Return (X, Y) of the center of cell containing provided text 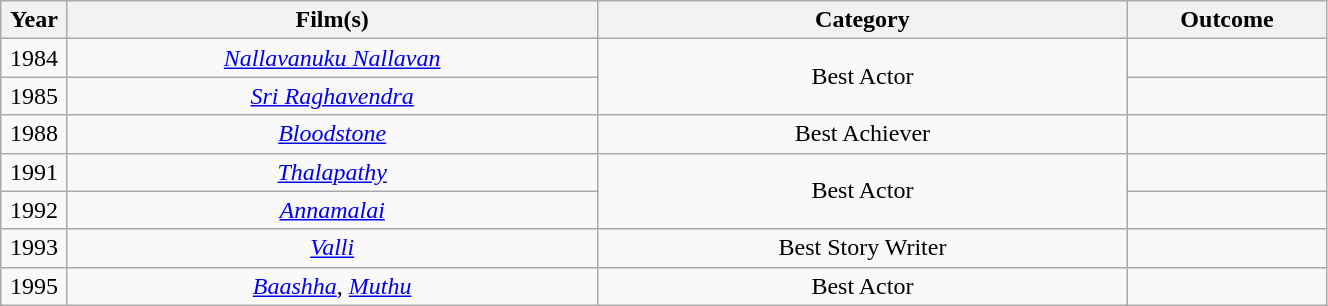
1991 (34, 172)
1985 (34, 96)
Film(s) (332, 20)
Thalapathy (332, 172)
1992 (34, 210)
Outcome (1228, 20)
Valli (332, 248)
Year (34, 20)
Annamalai (332, 210)
1993 (34, 248)
1984 (34, 58)
Sri Raghavendra (332, 96)
1995 (34, 286)
Category (862, 20)
Baashha, Muthu (332, 286)
Bloodstone (332, 134)
Best Story Writer (862, 248)
Best Achiever (862, 134)
Nallavanuku Nallavan (332, 58)
1988 (34, 134)
